Pinpoint the cell where the given text exists, returning its (x, y) midpoint coordinate. 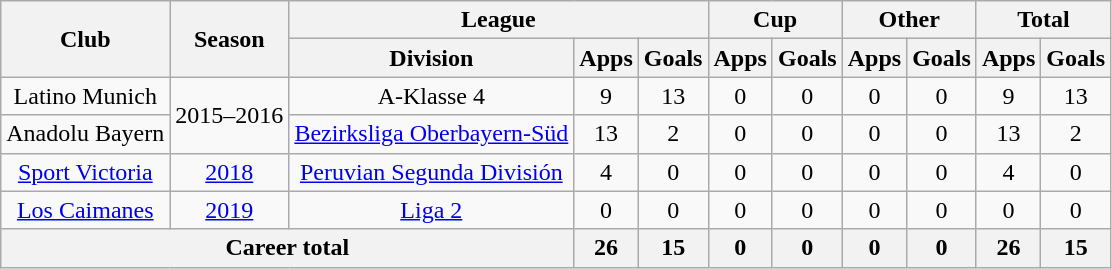
2019 (230, 210)
Latino Munich (86, 96)
League (498, 20)
Sport Victoria (86, 172)
Bezirksliga Oberbayern-Süd (432, 134)
2015–2016 (230, 115)
Cup (775, 20)
Los Caimanes (86, 210)
Liga 2 (432, 210)
A-Klasse 4 (432, 96)
Club (86, 39)
Career total (288, 248)
Other (909, 20)
Anadolu Bayern (86, 134)
Season (230, 39)
Peruvian Segunda División (432, 172)
Total (1043, 20)
2018 (230, 172)
Division (432, 58)
